Locate the cell with the specified text and output its [X, Y] center coordinate. 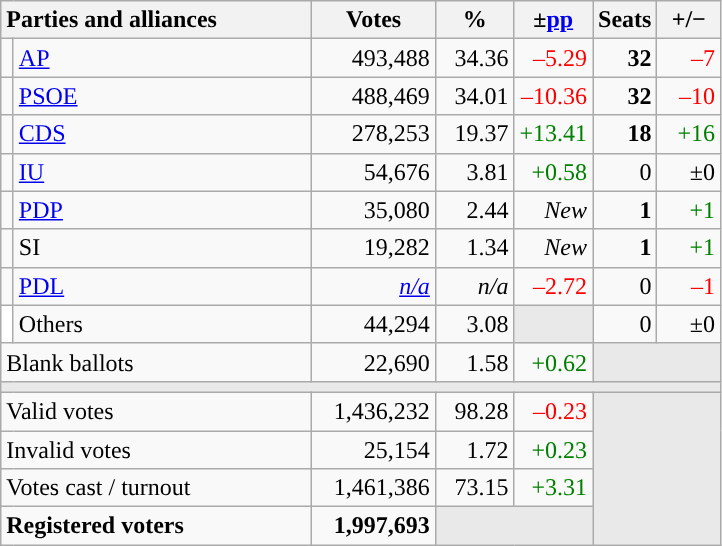
1.72 [474, 449]
+13.41 [554, 134]
Parties and alliances [156, 20]
+0.23 [554, 449]
–1 [689, 286]
54,676 [374, 172]
–0.23 [554, 411]
35,080 [374, 210]
44,294 [374, 324]
+0.62 [554, 362]
–2.72 [554, 286]
19,282 [374, 248]
–10 [689, 96]
488,469 [374, 96]
+3.31 [554, 488]
±pp [554, 20]
+0.58 [554, 172]
73.15 [474, 488]
2.44 [474, 210]
Seats [625, 20]
34.01 [474, 96]
34.36 [474, 58]
+16 [689, 134]
PDP [162, 210]
19.37 [474, 134]
PSOE [162, 96]
SI [162, 248]
98.28 [474, 411]
+/− [689, 20]
CDS [162, 134]
PDL [162, 286]
1,436,232 [374, 411]
493,488 [374, 58]
3.08 [474, 324]
22,690 [374, 362]
278,253 [374, 134]
Blank ballots [156, 362]
Registered voters [156, 526]
1,461,386 [374, 488]
AP [162, 58]
Votes cast / turnout [156, 488]
Invalid votes [156, 449]
Votes [374, 20]
3.81 [474, 172]
Others [162, 324]
1.58 [474, 362]
18 [625, 134]
Valid votes [156, 411]
% [474, 20]
1,997,693 [374, 526]
25,154 [374, 449]
IU [162, 172]
–10.36 [554, 96]
–5.29 [554, 58]
1.34 [474, 248]
–7 [689, 58]
